Detect which cell encompasses the target text, then output its [X, Y] center coordinate. 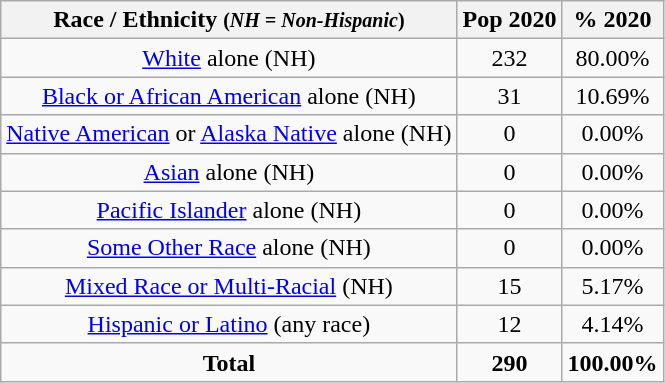
% 2020 [612, 20]
Race / Ethnicity (NH = Non-Hispanic) [229, 20]
80.00% [612, 58]
Hispanic or Latino (any race) [229, 324]
Native American or Alaska Native alone (NH) [229, 134]
10.69% [612, 96]
Black or African American alone (NH) [229, 96]
232 [510, 58]
31 [510, 96]
White alone (NH) [229, 58]
4.14% [612, 324]
Mixed Race or Multi-Racial (NH) [229, 286]
Pop 2020 [510, 20]
Pacific Islander alone (NH) [229, 210]
290 [510, 362]
15 [510, 286]
Total [229, 362]
Some Other Race alone (NH) [229, 248]
Asian alone (NH) [229, 172]
12 [510, 324]
100.00% [612, 362]
5.17% [612, 286]
